Return the (X, Y) coordinate for the center point of the cell that contains the specified text.  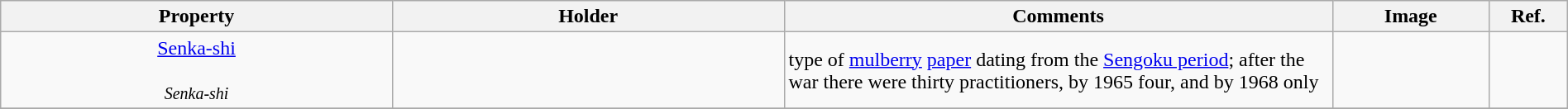
Image (1411, 17)
Property (197, 17)
type of mulberry paper dating from the Sengoku period; after the war there were thirty practitioners, by 1965 four, and by 1968 only (1059, 70)
Comments (1059, 17)
Ref. (1528, 17)
Holder (588, 17)
Senka-shiSenka-shi (197, 70)
